Search for the cell housing the specified text and yield its (x, y) center coordinate. 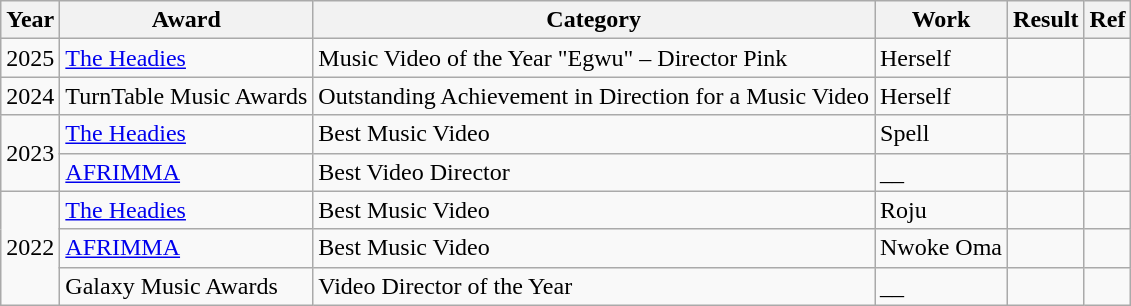
Category (594, 20)
Best Video Director (594, 172)
Nwoke Oma (940, 248)
Result (1046, 20)
2023 (30, 153)
2022 (30, 248)
Award (186, 20)
2024 (30, 96)
Spell (940, 134)
Ref (1108, 20)
Video Director of the Year (594, 286)
Roju (940, 210)
Galaxy Music Awards (186, 286)
Music Video of the Year "Egwu" – Director Pink (594, 58)
Year (30, 20)
Work (940, 20)
2025 (30, 58)
TurnTable Music Awards (186, 96)
Outstanding Achievement in Direction for a Music Video (594, 96)
